Capture the cell that displays the provided text and extract its (X, Y) central coordinate. 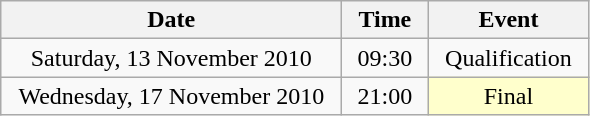
09:30 (385, 58)
Time (385, 20)
Saturday, 13 November 2010 (172, 58)
Event (508, 20)
Wednesday, 17 November 2010 (172, 96)
Qualification (508, 58)
21:00 (385, 96)
Date (172, 20)
Final (508, 96)
